For the text-containing cell, return its midpoint in [x, y] coordinate format. 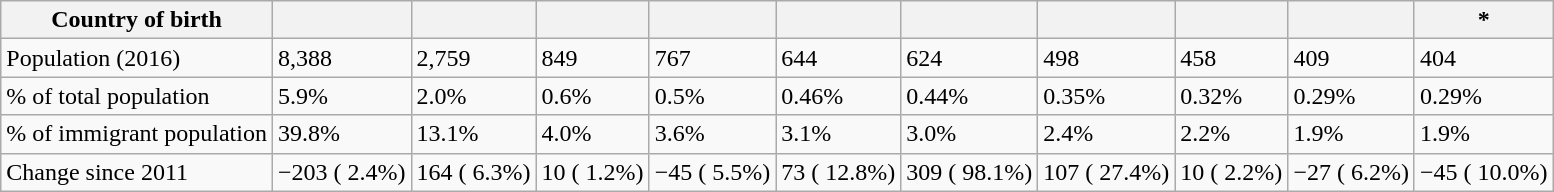
5.9% [342, 96]
2.2% [1232, 134]
3.1% [838, 134]
10 ( 2.2%) [1232, 172]
0.44% [970, 96]
10 ( 1.2%) [592, 172]
107 ( 27.4%) [1106, 172]
409 [1352, 58]
2,759 [474, 58]
% of total population [137, 96]
−203 ( 2.4%) [342, 172]
3.6% [712, 134]
644 [838, 58]
0.5% [712, 96]
624 [970, 58]
164 ( 6.3%) [474, 172]
498 [1106, 58]
73 ( 12.8%) [838, 172]
0.35% [1106, 96]
458 [1232, 58]
13.1% [474, 134]
849 [592, 58]
* [1484, 20]
−27 ( 6.2%) [1352, 172]
Change since 2011 [137, 172]
39.8% [342, 134]
Population (2016) [137, 58]
2.4% [1106, 134]
% of immigrant population [137, 134]
0.46% [838, 96]
309 ( 98.1%) [970, 172]
−45 ( 5.5%) [712, 172]
Country of birth [137, 20]
767 [712, 58]
4.0% [592, 134]
404 [1484, 58]
2.0% [474, 96]
8,388 [342, 58]
−45 ( 10.0%) [1484, 172]
3.0% [970, 134]
0.32% [1232, 96]
0.6% [592, 96]
